Scan for the cell matching the given text and deliver its [x, y] coordinate at center. 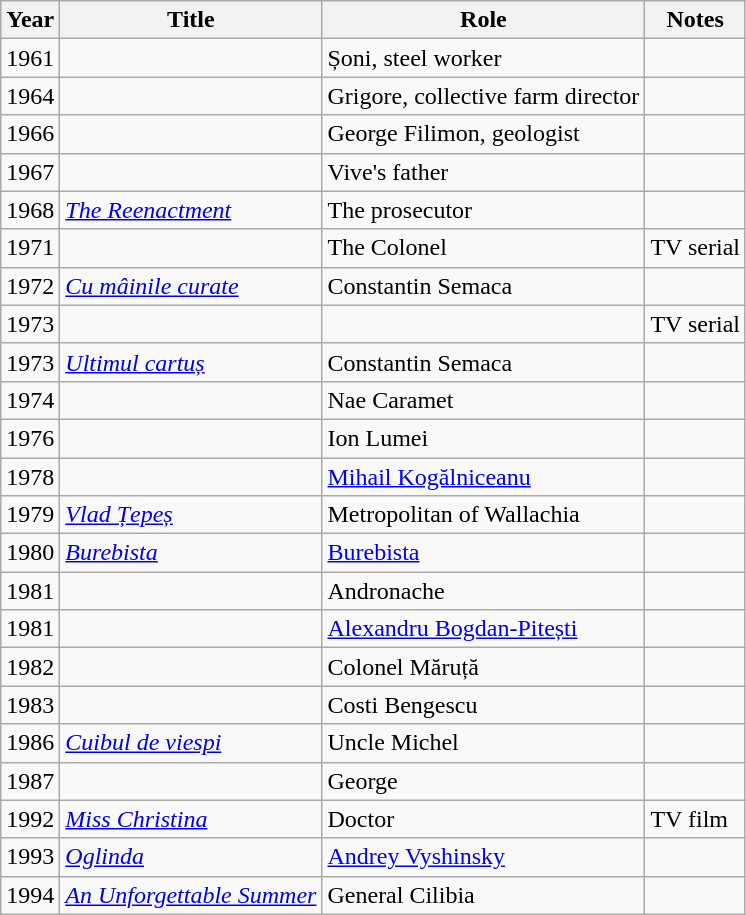
1971 [30, 248]
1961 [30, 58]
George [484, 781]
1979 [30, 515]
Vlad Țepeș [191, 515]
Year [30, 20]
Role [484, 20]
1982 [30, 667]
Alexandru Bogdan-Pitești [484, 629]
Notes [696, 20]
Nae Caramet [484, 400]
General Cilibia [484, 895]
Uncle Michel [484, 743]
Miss Christina [191, 819]
1978 [30, 477]
Colonel Măruță [484, 667]
Ion Lumei [484, 438]
1987 [30, 781]
Șoni, steel worker [484, 58]
1992 [30, 819]
1966 [30, 134]
Cu mâinile curate [191, 286]
Title [191, 20]
1983 [30, 705]
An Unforgettable Summer [191, 895]
Costi Bengescu [484, 705]
1974 [30, 400]
1967 [30, 172]
Cuibul de viespi [191, 743]
The Reenactment [191, 210]
The Colonel [484, 248]
1976 [30, 438]
1964 [30, 96]
George Filimon, geologist [484, 134]
Vive's father [484, 172]
1980 [30, 553]
1994 [30, 895]
Andrey Vyshinsky [484, 857]
1993 [30, 857]
1968 [30, 210]
Andronache [484, 591]
1972 [30, 286]
1986 [30, 743]
The prosecutor [484, 210]
TV film [696, 819]
Grigore, collective farm director [484, 96]
Mihail Kogălniceanu [484, 477]
Doctor [484, 819]
Metropolitan of Wallachia [484, 515]
Oglinda [191, 857]
Ultimul cartuș [191, 362]
